Return (x, y) of the center of cell containing provided text 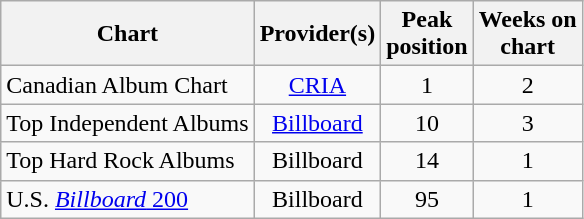
10 (427, 123)
Peakposition (427, 34)
2 (528, 85)
U.S. Billboard 200 (128, 199)
CRIA (318, 85)
Top Hard Rock Albums (128, 161)
3 (528, 123)
Provider(s) (318, 34)
14 (427, 161)
Weeks onchart (528, 34)
Top Independent Albums (128, 123)
95 (427, 199)
Canadian Album Chart (128, 85)
Chart (128, 34)
